Capture the cell that displays the provided text and extract its (X, Y) central coordinate. 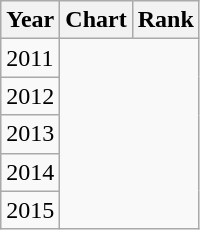
2012 (30, 96)
2015 (30, 210)
Year (30, 20)
2011 (30, 58)
2014 (30, 172)
Chart (96, 20)
2013 (30, 134)
Rank (166, 20)
